Search for the cell housing the specified text and yield its [x, y] center coordinate. 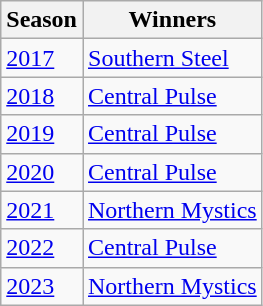
2018 [42, 96]
Winners [172, 20]
2023 [42, 286]
2021 [42, 210]
2020 [42, 172]
Season [42, 20]
2019 [42, 134]
2022 [42, 248]
2017 [42, 58]
Southern Steel [172, 58]
